Return [X, Y] of the center of cell containing provided text 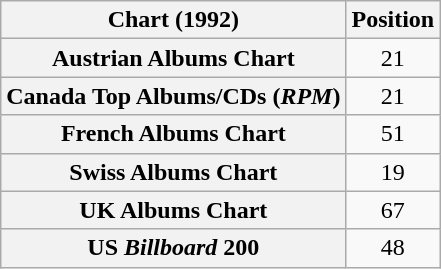
Chart (1992) [174, 20]
51 [393, 134]
UK Albums Chart [174, 210]
19 [393, 172]
48 [393, 248]
Position [393, 20]
Austrian Albums Chart [174, 58]
Swiss Albums Chart [174, 172]
US Billboard 200 [174, 248]
French Albums Chart [174, 134]
Canada Top Albums/CDs (RPM) [174, 96]
67 [393, 210]
